Determine the (x, y) coordinate at the center of the cell enclosing the given text.  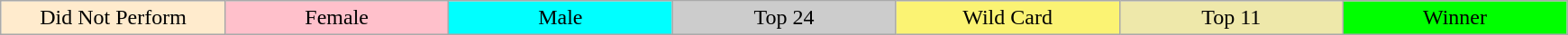
Winner (1454, 18)
Wild Card (1007, 18)
Female (337, 18)
Male (561, 18)
Did Not Perform (113, 18)
Top 11 (1231, 18)
Top 24 (784, 18)
